Find where the given text appears and provide that cell's center as [x, y] coordinate. 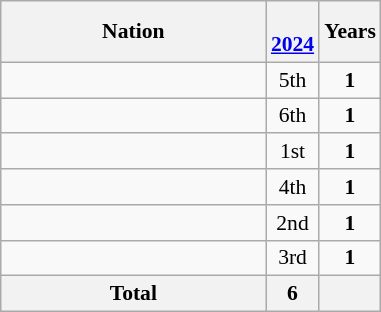
Years [350, 32]
4th [292, 187]
2nd [292, 223]
1st [292, 152]
6th [292, 116]
Total [134, 294]
Nation [134, 32]
6 [292, 294]
2024 [292, 32]
5th [292, 80]
3rd [292, 258]
